Identify which cell holds the provided text, then report its [X, Y] central coordinate. 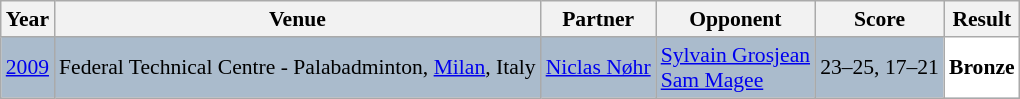
Niclas Nøhr [598, 68]
Venue [298, 19]
23–25, 17–21 [880, 68]
Score [880, 19]
Year [28, 19]
Result [982, 19]
Partner [598, 19]
Sylvain Grosjean Sam Magee [736, 68]
Federal Technical Centre - Palabadminton, Milan, Italy [298, 68]
Bronze [982, 68]
2009 [28, 68]
Opponent [736, 19]
